Locate the cell with the specified text and output its (X, Y) center coordinate. 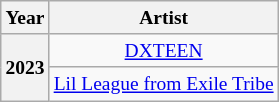
Year (25, 18)
2023 (25, 68)
Lil League from Exile Tribe (164, 84)
DXTEEN (164, 50)
Artist (164, 18)
